From the cell containing the given text, extract its center point as (x, y) coordinate. 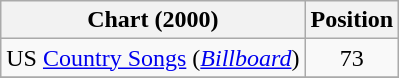
Position (352, 20)
US Country Songs (Billboard) (153, 58)
73 (352, 58)
Chart (2000) (153, 20)
